Capture the cell that displays the provided text and extract its [x, y] central coordinate. 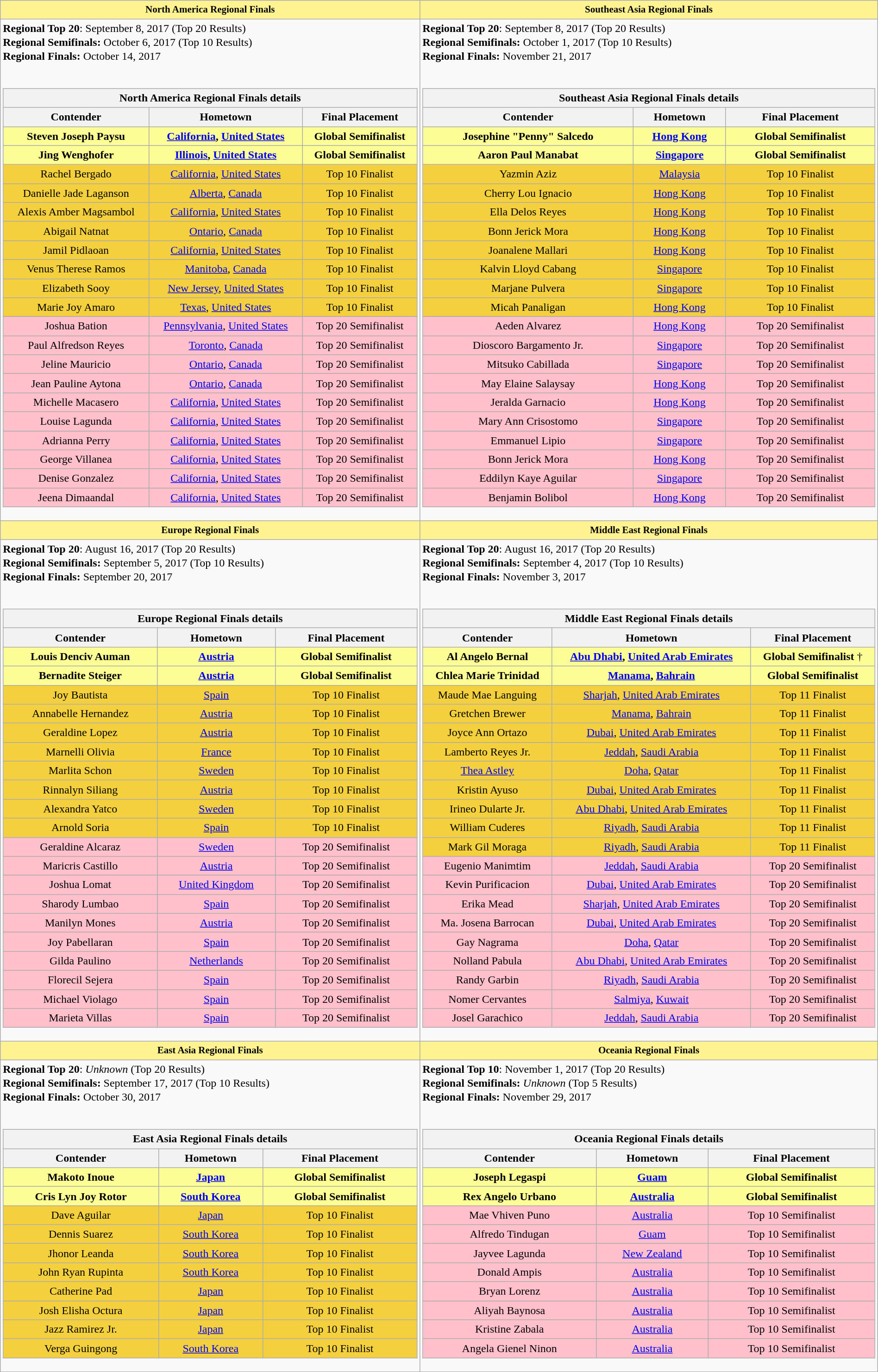
Rachel Bergado [76, 174]
Ella Delos Reyes [528, 212]
Jing Wenghofer [76, 155]
New Jersey, United States [226, 288]
Elizabeth Sooy [76, 288]
Illinois, United States [226, 155]
Southeast Asia Regional Finals [649, 10]
Gretchen Brewer [487, 713]
Dennis Suarez [81, 1234]
Verga Guingong [81, 1348]
Netherlands [217, 961]
Emmanuel Lipio [528, 440]
Middle East Regional Finals [649, 530]
Eddilyn Kaye Aguilar [528, 478]
Erika Mead [487, 904]
Steven Joseph Paysu [76, 136]
Joy Pabellaran [81, 942]
Jeline Mauricio [76, 364]
Geraldine Lopez [81, 733]
Paul Alfredson Reyes [76, 346]
Joy Bautista [81, 695]
Alfredo Tindugan [509, 1234]
East Asia Regional Finals details [210, 1139]
East Asia Regional Finals [210, 1051]
Oceania Regional Finals details [649, 1139]
Mitsuko Cabillada [528, 364]
Marieta Villas [81, 1018]
Venus Therese Ramos [76, 269]
Kevin Purificacion [487, 885]
Jayvee Lagunda [509, 1253]
William Cuderes [487, 827]
Michael Violago [81, 999]
Nolland Pabula [487, 961]
Southeast Asia Regional Finals details [649, 98]
Europe Regional Finals details [210, 619]
Josh Elisha Octura [81, 1310]
Joshua Lomat [81, 885]
North America Regional Finals [210, 10]
Angela Gienel Ninon [509, 1348]
Joshua Bation [76, 326]
Makoto Inoue [81, 1177]
Global Semifinalist † [813, 657]
Jazz Ramirez Jr. [81, 1329]
Geraldine Alcaraz [81, 847]
Pennsylvania, United States [226, 326]
Rex Angelo Urbano [509, 1196]
Cherry Lou Ignacio [528, 193]
Marnelli Olivia [81, 751]
Bryan Lorenz [509, 1291]
Malaysia [680, 174]
Chlea Marie Trinidad [487, 675]
Louis Denciv Auman [81, 657]
Maude Mae Languing [487, 695]
Nomer Cervantes [487, 999]
Jhonor Leanda [81, 1253]
Aaron Paul Manabat [528, 155]
Arnold Soria [81, 827]
Alexis Amber Magsambol [76, 212]
Cris Lyn Joy Rotor [81, 1196]
Bernadite Steiger [81, 675]
Aeden Alvarez [528, 326]
May Elaine Salaysay [528, 384]
Randy Garbin [487, 980]
Benjamin Bolibol [528, 497]
Marlita Schon [81, 771]
Jamil Pidlaoan [76, 250]
Louise Lagunda [76, 422]
Mary Ann Crisostomo [528, 422]
Sharody Lumbao [81, 904]
Annabelle Hernandez [81, 713]
Middle East Regional Finals details [649, 619]
Abigail Natnat [76, 231]
Joseph Legaspi [509, 1177]
Michelle Macasero [76, 402]
George Villanea [76, 459]
Thea Astley [487, 771]
Europe Regional Finals [210, 530]
Josel Garachico [487, 1018]
Alexandra Yatco [81, 809]
Joyce Ann Ortazo [487, 733]
Jeralda Garnacio [528, 402]
United Kingdom [217, 885]
Ma. Josena Barrocan [487, 923]
Dioscoro Bargamento Jr. [528, 346]
Denise Gonzalez [76, 478]
Joanalene Mallari [528, 250]
Donald Ampis [509, 1272]
North America Regional Finals details [210, 98]
Josephine "Penny" Salcedo [528, 136]
Gay Nagrama [487, 942]
John Ryan Rupinta [81, 1272]
Salmiya, Kuwait [651, 999]
Eugenio Manimtim [487, 866]
Florecil Sejera [81, 980]
Lamberto Reyes Jr. [487, 751]
Dave Aguilar [81, 1215]
France [217, 751]
Yazmin Aziz [528, 174]
Manitoba, Canada [226, 269]
Jean Pauline Aytona [76, 384]
Danielle Jade Laganson [76, 193]
New Zealand [652, 1253]
Texas, United States [226, 308]
Jeena Dimaandal [76, 497]
Catherine Pad [81, 1291]
Kristin Ayuso [487, 789]
Alberta, Canada [226, 193]
Gilda Paulino [81, 961]
Kalvin Lloyd Cabang [528, 269]
Aliyah Baynosa [509, 1310]
Rinnalyn Siliang [81, 789]
Kristine Zabala [509, 1329]
Toronto, Canada [226, 346]
Irineo Dularte Jr. [487, 809]
Marie Joy Amaro [76, 308]
Al Angelo Bernal [487, 657]
Maricris Castillo [81, 866]
Manilyn Mones [81, 923]
Marjane Pulvera [528, 288]
Oceania Regional Finals [649, 1051]
Mae Vhiven Puno [509, 1215]
Micah Panaligan [528, 308]
Adrianna Perry [76, 440]
Mark Gil Moraga [487, 847]
